Scan for the cell matching the given text and deliver its [X, Y] coordinate at center. 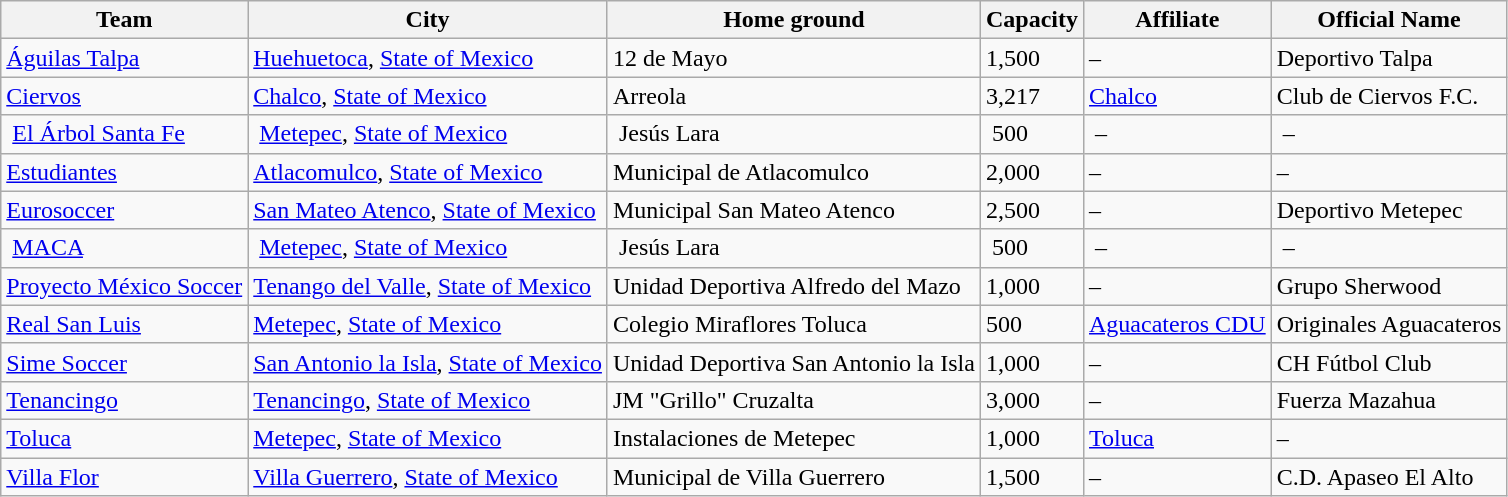
Club de Ciervos F.C. [1389, 96]
Sime Soccer [124, 362]
Villa Guerrero, State of Mexico [428, 477]
Instalaciones de Metepec [794, 438]
Real San Luis [124, 324]
Municipal de Atlacomulco [794, 172]
Originales Aguacateros [1389, 324]
Estudiantes [124, 172]
CH Fútbol Club [1389, 362]
Aguacateros CDU [1177, 324]
JM "Grillo" Cruzalta [794, 400]
City [428, 20]
Team [124, 20]
C.D. Apaseo El Alto [1389, 477]
Villa Flor [124, 477]
Arreola [794, 96]
El Árbol Santa Fe [124, 134]
San Antonio la Isla, State of Mexico [428, 362]
Águilas Talpa [124, 58]
Official Name [1389, 20]
3,000 [1032, 400]
Ciervos [124, 96]
2,000 [1032, 172]
12 de Mayo [794, 58]
Eurosoccer [124, 210]
Colegio Miraflores Toluca [794, 324]
Deportivo Talpa [1389, 58]
Huehuetoca, State of Mexico [428, 58]
Home ground [794, 20]
Chalco [1177, 96]
Municipal de Villa Guerrero [794, 477]
Fuerza Mazahua [1389, 400]
Chalco, State of Mexico [428, 96]
Tenancingo, State of Mexico [428, 400]
Unidad Deportiva San Antonio la Isla [794, 362]
Deportivo Metepec [1389, 210]
Tenancingo [124, 400]
Affiliate [1177, 20]
2,500 [1032, 210]
Grupo Sherwood [1389, 286]
3,217 [1032, 96]
Unidad Deportiva Alfredo del Mazo [794, 286]
Tenango del Valle, State of Mexico [428, 286]
Capacity [1032, 20]
Municipal San Mateo Atenco [794, 210]
Proyecto México Soccer [124, 286]
San Mateo Atenco, State of Mexico [428, 210]
Atlacomulco, State of Mexico [428, 172]
MACA [124, 248]
